Return the [x, y] coordinate for the center point of the cell that contains the specified text.  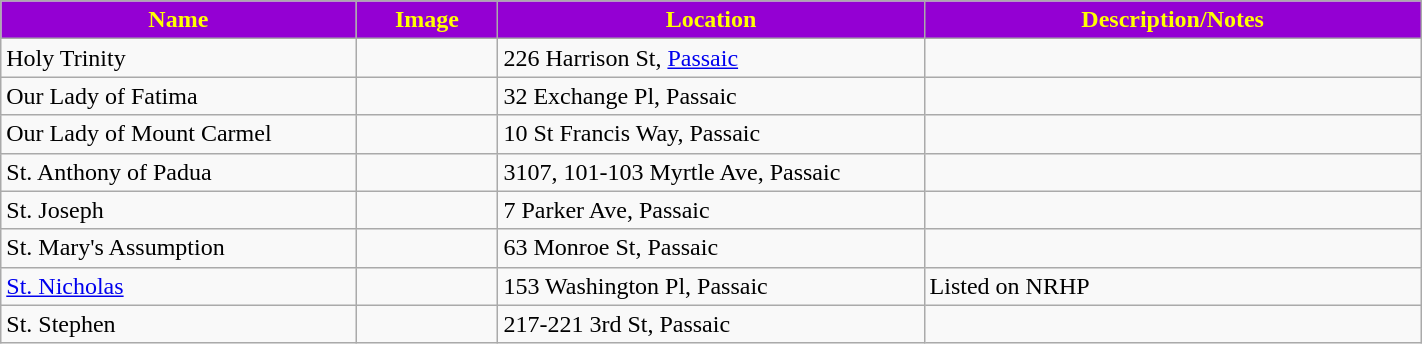
Listed on NRHP [1172, 286]
7 Parker Ave, Passaic [711, 210]
St. Nicholas [178, 286]
217-221 3rd St, Passaic [711, 324]
Holy Trinity [178, 58]
Location [711, 20]
Our Lady of Mount Carmel [178, 134]
Name [178, 20]
226 Harrison St, Passaic [711, 58]
10 St Francis Way, Passaic [711, 134]
St. Stephen [178, 324]
3107, 101-103 Myrtle Ave, Passaic [711, 172]
Image [427, 20]
63 Monroe St, Passaic [711, 248]
St. Joseph [178, 210]
St. Anthony of Padua [178, 172]
32 Exchange Pl, Passaic [711, 96]
153 Washington Pl, Passaic [711, 286]
St. Mary's Assumption [178, 248]
Our Lady of Fatima [178, 96]
Description/Notes [1172, 20]
